Detect which cell encompasses the target text, then output its [X, Y] center coordinate. 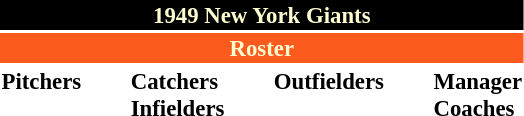
1949 New York Giants [262, 15]
Roster [262, 48]
